Capture the cell that displays the provided text and extract its [X, Y] central coordinate. 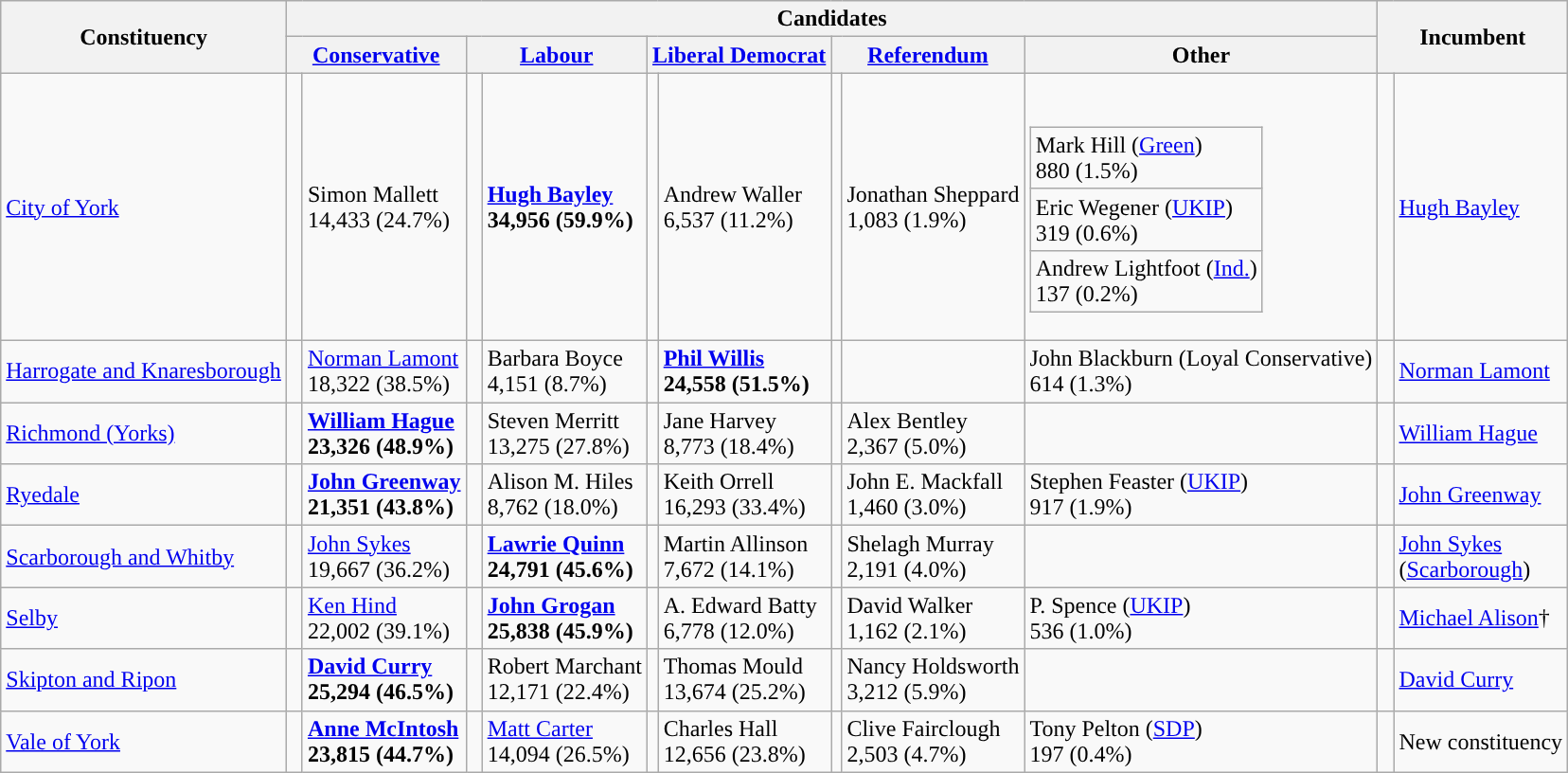
Jane Harvey8,773 (18.4%) [744, 434]
Labour [557, 55]
Norman Lamont [1481, 371]
Eric Wegener (UKIP)319 (0.6%) [1146, 220]
Scarborough and Whitby [144, 557]
Charles Hall12,656 (23.8%) [744, 741]
Conservative [376, 55]
David Curry [1481, 680]
Steven Merritt13,275 (27.8%) [564, 434]
Simon Mallett14,433 (24.7%) [384, 207]
Tony Pelton (SDP)197 (0.4%) [1201, 741]
John Sykes19,667 (36.2%) [384, 557]
Clive Fairclough2,503 (4.7%) [934, 741]
Andrew Lightfoot (Ind.)137 (0.2%) [1146, 280]
Incumbent [1473, 37]
John Sykes(Scarborough) [1481, 557]
Selby [144, 618]
David Curry25,294 (46.5%) [384, 680]
Andrew Waller6,537 (11.2%) [744, 207]
John Greenway21,351 (43.8%) [384, 494]
Phil Willis24,558 (51.5%) [744, 371]
Harrogate and Knaresborough [144, 371]
Skipton and Ripon [144, 680]
John Blackburn (Loyal Conservative)614 (1.3%) [1201, 371]
Thomas Mould13,674 (25.2%) [744, 680]
John Grogan25,838 (45.9%) [564, 618]
Candidates [831, 19]
Nancy Holdsworth3,212 (5.9%) [934, 680]
P. Spence (UKIP)536 (1.0%) [1201, 618]
A. Edward Batty6,778 (12.0%) [744, 618]
Jonathan Sheppard1,083 (1.9%) [934, 207]
Hugh Bayley34,956 (59.9%) [564, 207]
Alison M. Hiles8,762 (18.0%) [564, 494]
Mark Hill (Green)880 (1.5%) Eric Wegener (UKIP)319 (0.6%) Andrew Lightfoot (Ind.)137 (0.2%) [1201, 207]
Vale of York [144, 741]
Matt Carter14,094 (26.5%) [564, 741]
Anne McIntosh23,815 (44.7%) [384, 741]
Ryedale [144, 494]
Ken Hind22,002 (39.1%) [384, 618]
Liberal Democrat [739, 55]
Constituency [144, 37]
New constituency [1481, 741]
William Hague [1481, 434]
Norman Lamont18,322 (38.5%) [384, 371]
Alex Bentley2,367 (5.0%) [934, 434]
Shelagh Murray2,191 (4.0%) [934, 557]
Robert Marchant12,171 (22.4%) [564, 680]
John Greenway [1481, 494]
William Hague23,326 (48.9%) [384, 434]
Lawrie Quinn24,791 (45.6%) [564, 557]
Barbara Boyce4,151 (8.7%) [564, 371]
Martin Allinson7,672 (14.1%) [744, 557]
Referendum [928, 55]
Other [1201, 55]
City of York [144, 207]
Hugh Bayley [1481, 207]
Mark Hill (Green)880 (1.5%) [1146, 157]
Michael Alison† [1481, 618]
David Walker1,162 (2.1%) [934, 618]
Keith Orrell16,293 (33.4%) [744, 494]
John E. Mackfall1,460 (3.0%) [934, 494]
Stephen Feaster (UKIP)917 (1.9%) [1201, 494]
Richmond (Yorks) [144, 434]
